Locate the cell with the specified text and output its [X, Y] center coordinate. 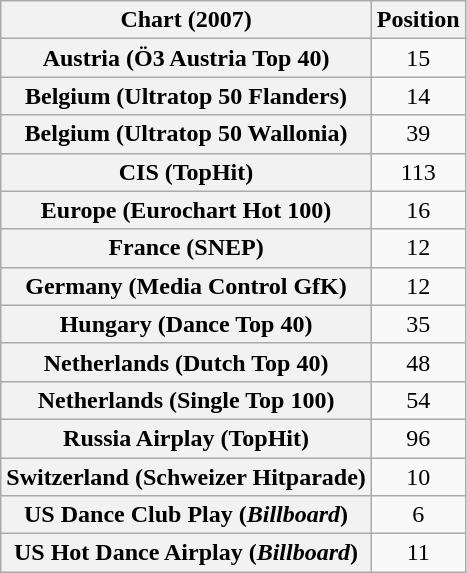
10 [418, 477]
Netherlands (Single Top 100) [186, 400]
Russia Airplay (TopHit) [186, 438]
96 [418, 438]
Netherlands (Dutch Top 40) [186, 362]
39 [418, 134]
Hungary (Dance Top 40) [186, 324]
Switzerland (Schweizer Hitparade) [186, 477]
Chart (2007) [186, 20]
15 [418, 58]
Belgium (Ultratop 50 Wallonia) [186, 134]
14 [418, 96]
11 [418, 553]
54 [418, 400]
48 [418, 362]
CIS (TopHit) [186, 172]
113 [418, 172]
6 [418, 515]
16 [418, 210]
US Hot Dance Airplay (Billboard) [186, 553]
35 [418, 324]
France (SNEP) [186, 248]
Europe (Eurochart Hot 100) [186, 210]
Austria (Ö3 Austria Top 40) [186, 58]
US Dance Club Play (Billboard) [186, 515]
Position [418, 20]
Germany (Media Control GfK) [186, 286]
Belgium (Ultratop 50 Flanders) [186, 96]
